Return (X, Y) of the center of cell containing provided text 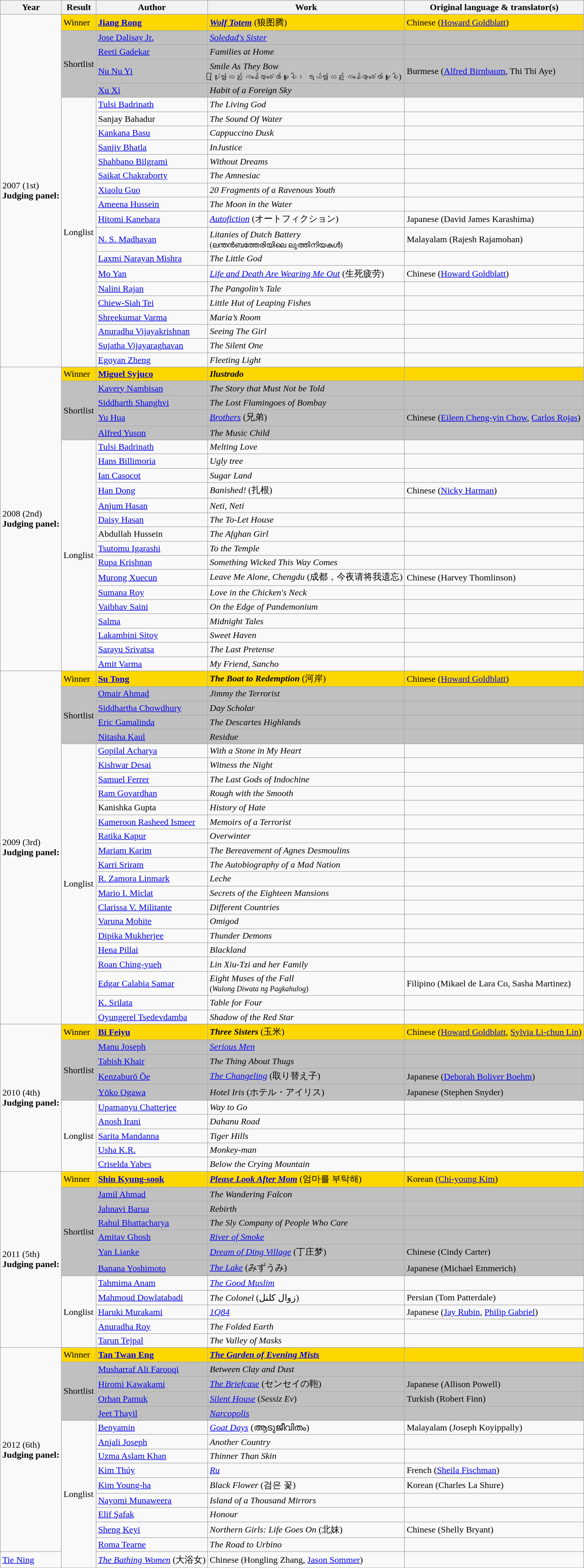
Egoyan Zheng (152, 360)
Silent House (Sessiz Ev) (306, 1399)
Xiaolu Guo (152, 190)
Dahanu Road (306, 1121)
2007 (1st)Judging panel: (31, 191)
Island of a Thousand Mirrors (306, 1500)
Little Hut of Leaping Fishes (306, 303)
Mo Yan (152, 274)
Chinese (Nicky Harman) (494, 490)
Lin Xiu-Tzi and her Family (306, 964)
Narcopolis (306, 1413)
My Friend, Sancho (306, 663)
The Amnesiac (306, 176)
Siddhartha Chowdhury (152, 708)
Mario I. Miclat (152, 893)
Karri Sriram (152, 865)
Shahbano Bilgrami (152, 161)
The Pangolin’s Tale (306, 289)
Three Sisters (玉米) (306, 1032)
Tiger Hills (306, 1136)
Rahul Bhattacharya (152, 1223)
Table for Four (306, 1002)
2009 (3rd)Judging panel: (31, 848)
Shreekumar Varma (152, 317)
Kishwar Desai (152, 765)
The Boat to Redemption (河岸) (306, 679)
Love in the Chicken's Neck (306, 592)
Sweet Haven (306, 635)
Nu Nu Yi (152, 71)
Mariam Karim (152, 850)
Japanese (Deborah Boliver Boehm) (494, 1076)
Ian Casocot (152, 475)
Habit of a Foreign Sky (306, 90)
Anosh Irani (152, 1121)
Kavery Nambisan (152, 388)
Siddharth Shanghvi (152, 403)
Edgar Calabia Samar (152, 983)
Way to Go (306, 1107)
Malayalam (Rajesh Rajamohan) (494, 239)
Rebirth (306, 1208)
Melting Love (306, 447)
Yan Lianke (152, 1252)
Japanese (Allison Powell) (494, 1384)
Su Tong (152, 679)
Han Dong (152, 490)
Hena Pillai (152, 950)
The Changeling (取り替え子) (306, 1076)
Blackland (306, 950)
R. Zamora Linmark (152, 879)
Reeti Gadekar (152, 52)
1Q84 (306, 1312)
The Valley of Masks (306, 1340)
Alfred Yuson (152, 432)
Shin Kyung-sook (152, 1180)
Usha K.R. (152, 1150)
Goat Days (ആടുജീവിതം) (306, 1427)
The Colonel (زوال کلنل) (306, 1298)
Jeet Thayil (152, 1413)
Tarun Tejpal (152, 1340)
Shadow of the Red Star (306, 1017)
Nalini Rajan (152, 289)
2010 (4th)Judging panel: (31, 1098)
Nayomi Munaweera (152, 1500)
Omigod (306, 921)
Burmese (Alfred Birnbaum, Thi Thi Aye) (494, 71)
Upamanyu Chatterjee (152, 1107)
Gopilal Acharya (152, 751)
Persian (Tom Patterdale) (494, 1298)
Sanjay Bahadur (152, 119)
Maria’s Room (306, 317)
Kameroon Rasheed Ismeer (152, 822)
Ameena Hussein (152, 204)
Orhan Pamuk (152, 1399)
The Good Muslim (306, 1283)
Sarita Mandanna (152, 1136)
Fleeting Light (306, 360)
Amit Varma (152, 663)
Another Country (306, 1442)
Secrets of the Eighteen Mansions (306, 893)
Nitasha Kaul (152, 736)
The Briefcase (センセイの鞄) (306, 1384)
Jimmy the Terrorist (306, 694)
The Lost Flamingoes of Bombay (306, 403)
Amitav Ghosh (152, 1237)
Dipika Mukherjee (152, 936)
N. S. Madhavan (152, 239)
Cappuccino Dusk (306, 133)
Smile As They Bow(ပြုံး၍လည်း ကန်တော့ခံတော်မူပါ၊ ရယ်၍လည်း ကန်တော့ခံတော်မူပါ) (306, 71)
2012 (6th)Judging panel: (31, 1450)
To the Temple (306, 548)
On the Edge of Pandemonium (306, 607)
Tan Twan Eng (152, 1355)
The Sound Of Water (306, 119)
River of Smoke (306, 1237)
The Sly Company of People Who Care (306, 1223)
Omair Ahmad (152, 694)
Witness the Night (306, 765)
Seeing The Girl (306, 332)
Xu Xi (152, 90)
Below the Crying Mountain (306, 1164)
Leche (306, 879)
Kim Young-ha (152, 1485)
The Little God (306, 259)
Clarissa V. Militante (152, 907)
Dream of Ding Village (丁庄梦) (306, 1252)
Year (31, 7)
The Music Child (306, 432)
Rupa Krishnan (152, 563)
The Living God (306, 105)
Anuradha Roy (152, 1326)
Malayalam (Joseph Koyippally) (494, 1427)
Eight Muses of the Fall(Walong Diwata ng Pagkahulog) (306, 983)
Tsutomu Igarashi (152, 548)
Residue (306, 736)
Midnight Tales (306, 621)
Japanese (David James Karashima) (494, 219)
Murong Xuecun (152, 578)
Jahnavi Barua (152, 1208)
Without Dreams (306, 161)
Sarayu Srivatsa (152, 649)
Oyungerel Tsedevdamba (152, 1017)
Thunder Demons (306, 936)
Korean (Charles La Shure) (494, 1485)
Hitomi Kanehara (152, 219)
Autofiction (オートフィクション) (306, 219)
Varuna Mohite (152, 921)
Author (152, 7)
Sugar Land (306, 475)
The Silent One (306, 346)
Work (306, 7)
Serious Men (306, 1047)
The Afghan Girl (306, 534)
The Thing About Thugs (306, 1061)
Please Look After Mom (엄마를 부탁해) (306, 1180)
French (Sheila Fischman) (494, 1470)
Original language & translator(s) (494, 7)
Laxmi Narayan Mishra (152, 259)
Sheng Keyi (152, 1530)
Neti, Neti (306, 505)
Yōko Ogawa (152, 1092)
Chiew-Siah Tei (152, 303)
Japanese (Stephen Snyder) (494, 1092)
Northern Girls: Life Goes On (北妹) (306, 1530)
Japanese (Michael Emmerich) (494, 1268)
Banana Yoshimoto (152, 1268)
Life and Death Are Wearing Me Out (生死疲劳) (306, 274)
The Road to Urbino (306, 1545)
Miguel Syjuco (152, 374)
Overwinter (306, 836)
Ilustrado (306, 374)
Korean (Chi-young Kim) (494, 1180)
The Moon in the Water (306, 204)
Anjum Hasan (152, 505)
Between Clay and Dust (306, 1369)
Day Scholar (306, 708)
Tabish Khair (152, 1061)
Sujatha Vijayaraghavan (152, 346)
Monkey-man (306, 1150)
Sanjiv Bhatla (152, 147)
Chinese (Eileen Cheng-yin Chow, Carlos Rojas) (494, 418)
Musharraf Ali Farooqi (152, 1369)
Kim Thúy (152, 1470)
Kanishka Gupta (152, 808)
Lakambini Sitoy (152, 635)
2011 (5th)Judging panel: (31, 1260)
Benyamin (152, 1427)
With a Stone in My Heart (306, 751)
Banished! (扎根) (306, 490)
Ratika Kapur (152, 836)
Hans Billimoria (152, 461)
The Descartes Highlands (306, 722)
Honour (306, 1515)
Anuradha Vijayakrishnan (152, 332)
Litanies of Dutch Battery(ലന്തൻബത്തേരിയിലെ ലുത്തിനിയകൾ) (306, 239)
The Wandering Falcon (306, 1194)
The Garden of Evening Mists (306, 1355)
Memoirs of a Terrorist (306, 822)
Soledad's Sister (306, 37)
2008 (2nd)Judging panel: (31, 519)
Vaibhav Saini (152, 607)
Saikat Chakraborty (152, 176)
The Story that Must Not be Told (306, 388)
Hotel Iris (ホテル・アイリス) (306, 1092)
InJustice (306, 147)
Chinese (Harvey Thomlinson) (494, 578)
The Bathing Women (大浴女) (152, 1560)
Black Flower (검은 꽃) (306, 1485)
Eric Gamalinda (152, 722)
History of Hate (306, 808)
Elif Şafak (152, 1515)
Roma Tearne (152, 1545)
Rough with the Smooth (306, 794)
The Folded Earth (306, 1326)
Uzma Aslam Khan (152, 1456)
Families at Home (306, 52)
Filipino (Mikael de Lara Co, Sasha Martinez) (494, 983)
Chinese (Hongling Zhang, Jason Sommer) (306, 1560)
K. Srilata (152, 1002)
Chinese (Cindy Carter) (494, 1252)
Bi Feiyu (152, 1032)
Turkish (Robert Finn) (494, 1399)
Thinner Than Skin (306, 1456)
The Lake (みずうみ) (306, 1268)
Abdullah Hussein (152, 534)
Roan Ching-yueh (152, 964)
The Autobiography of a Mad Nation (306, 865)
Leave Me Alone, Chengdu (成都，今夜请将我遗忘) (306, 578)
Samuel Ferrer (152, 779)
Haruki Murakami (152, 1312)
Salma (152, 621)
Result (79, 7)
Jamil Ahmad (152, 1194)
Jose Dalisay Jr. (152, 37)
Manu Joseph (152, 1047)
Criselda Yabes (152, 1164)
The Bereavement of Agnes Desmoulins (306, 850)
Chinese (Shelly Bryant) (494, 1530)
Daisy Hasan (152, 520)
Different Countries (306, 907)
Tie Ning (31, 1560)
The Last Pretense (306, 649)
Brothers (兄弟) (306, 418)
Tahmima Anam (152, 1283)
Wolf Totem (狼图腾) (306, 22)
Sumana Roy (152, 592)
Kankana Basu (152, 133)
Yu Hua (152, 418)
Chinese (Howard Goldblatt, Sylvia Li-chun Lin) (494, 1032)
Jiang Rong (152, 22)
Anjali Joseph (152, 1442)
Something Wicked This Way Comes (306, 563)
Japanese (Jay Rubin, Philip Gabriel) (494, 1312)
Ram Govardhan (152, 794)
Ru (306, 1470)
20 Fragments of a Ravenous Youth (306, 190)
Ugly tree (306, 461)
Hiromi Kawakami (152, 1384)
Kenzaburō Ōe (152, 1076)
The Last Gods of Indochine (306, 779)
Mahmoud Dowlatabadi (152, 1298)
The To-Let House (306, 520)
